Provide the [X, Y] coordinate of the cell's center where the given text is located.  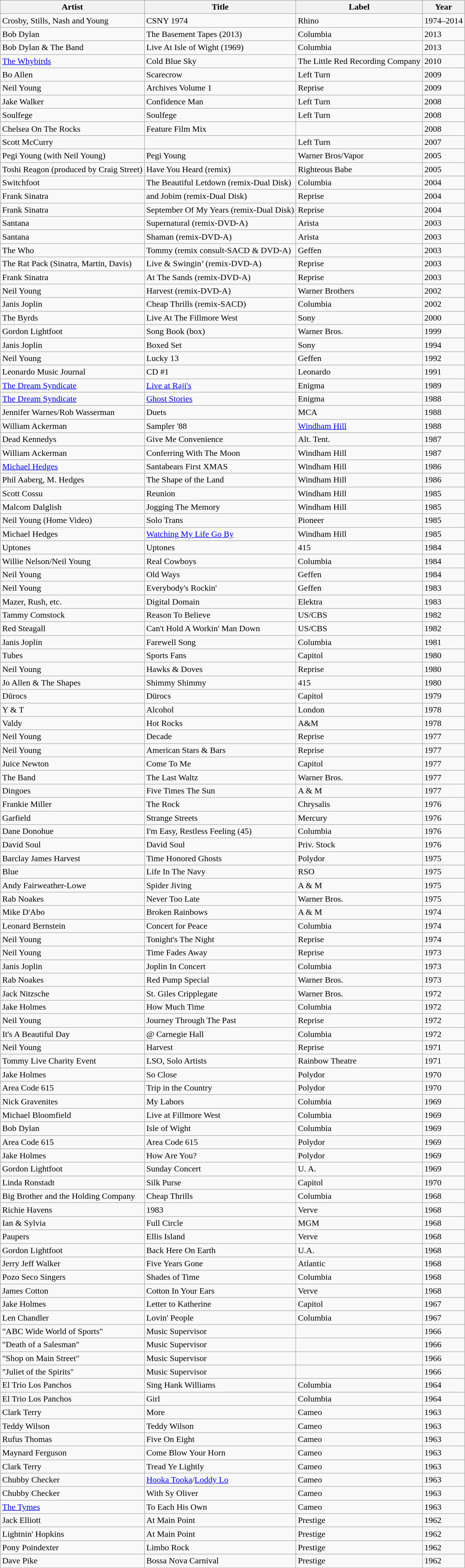
Boxed Set [220, 345]
Nick Gravenites [72, 1102]
Conferring With The Moon [220, 453]
Shimmy Shimmy [220, 683]
CD #1 [220, 372]
Reunion [220, 493]
Sing Hank Williams [220, 1385]
Righteous Babe [359, 169]
Elektra [359, 602]
Dave Pike [72, 1561]
Linda Ronstadt [72, 1182]
Rhino [359, 21]
The Rat Pack (Sinatra, Martin, Davis) [72, 264]
Tread Ye Lightly [220, 1466]
Bob Dylan & The Band [72, 48]
Isle of Wight [220, 1129]
Rufus Thomas [72, 1439]
Atlantic [359, 1264]
Tommy Live Charity Event [72, 1061]
The Beautiful Letdown (remix-Dual Disk) [220, 183]
I'm Easy, Restless Feeling (45) [220, 831]
1999 [444, 331]
U.A. [359, 1250]
Solo Trans [220, 520]
Warner Bros/Vapor [359, 155]
Lovin' People [220, 1318]
Garfield [72, 818]
Rainbow Theatre [359, 1061]
A&M [359, 723]
2000 [444, 318]
"Juliet of the Spirits" [72, 1372]
Chrysalis [359, 804]
"Death of a Salesman" [72, 1345]
Leonardo [359, 372]
Live at Raji's [220, 385]
Watching My Life Go By [220, 534]
CSNY 1974 [220, 21]
Warner Brothers [359, 291]
Pioneer [359, 520]
Letter to Katherine [220, 1304]
Valdy [72, 723]
Never Too Late [220, 899]
1991 [444, 372]
Ghost Stories [220, 399]
Label [359, 7]
Supernatural (remix-DVD-A) [220, 223]
@ Carnegie Hall [220, 1034]
Year [444, 7]
Five On Eight [220, 1439]
Decade [220, 737]
Richie Havens [72, 1209]
Confidence Man [220, 102]
Full Circle [220, 1223]
Mercury [359, 818]
Juice Newton [72, 764]
Ian & Sylvia [72, 1223]
Live at Fillmore West [220, 1115]
How Are You? [220, 1155]
Dane Donohue [72, 831]
and Jobim (remix-Dual Disk) [220, 196]
Limbo Rock [220, 1547]
Tommy (remix consult-SACD & DVD-A) [220, 250]
Back Here On Earth [220, 1250]
Leonard Bernstein [72, 926]
Frankie Miller [72, 804]
Pegi Young (with Neil Young) [72, 155]
Jack Elliott [72, 1520]
Title [220, 7]
Jennifer Warnes/Rob Wasserman [72, 413]
Jerry Jeff Walker [72, 1264]
It's A Beautiful Day [72, 1034]
Neil Young (Home Video) [72, 520]
Live At The Fillmore West [220, 318]
Life In The Navy [220, 872]
1981 [444, 642]
Bossa Nova Carnival [220, 1561]
Tonight's The Night [220, 939]
2010 [444, 61]
Can't Hold A Workin' Man Down [220, 629]
Red Pump Special [220, 980]
Trip in the Country [220, 1088]
Dingoes [72, 791]
Reason To Believe [220, 615]
Jack Nitzsche [72, 993]
Red Steagall [72, 629]
Paupers [72, 1236]
Jogging The Memory [220, 507]
1979 [444, 696]
The Little Red Recording Company [359, 61]
Hawks & Doves [220, 669]
Len Chandler [72, 1318]
Five Years Gone [220, 1264]
Chelsea On The Rocks [72, 129]
Time Fades Away [220, 953]
Pegi Young [220, 155]
Pozo Seco Singers [72, 1277]
Live At Isle of Wight (1969) [220, 48]
Digital Domain [220, 602]
So Close [220, 1075]
Alcohol [220, 710]
My Labors [220, 1102]
Big Brother and the Holding Company [72, 1196]
Real Cowboys [220, 561]
Lightnin' Hopkins [72, 1534]
Jo Allen & The Shapes [72, 683]
Shaman (remix-DVD-A) [220, 237]
Song Book (box) [220, 331]
Journey Through The Past [220, 1020]
Artist [72, 7]
Give Me Convenience [220, 439]
Scott McCurry [72, 142]
2007 [444, 142]
The Byrds [72, 318]
Ellis Island [220, 1236]
Hot Rocks [220, 723]
With Sy Oliver [220, 1493]
Y & T [72, 710]
Girl [220, 1399]
1992 [444, 358]
Joplin In Concert [220, 966]
MGM [359, 1223]
The Last Waltz [220, 777]
Broken Rainbows [220, 912]
The Band [72, 777]
Jake Walker [72, 102]
Cheap Thrills (remix-SACD) [220, 304]
The Tymes [72, 1507]
Feature Film Mix [220, 129]
Pony Poindexter [72, 1547]
Come To Me [220, 764]
Have You Heard (remix) [220, 169]
The Whybirds [72, 61]
RSO [359, 872]
Time Honored Ghosts [220, 858]
Cotton In Your Ears [220, 1291]
Archives Volume 1 [220, 88]
Harvest (remix-DVD-A) [220, 291]
Cheap Thrills [220, 1196]
Barclay James Harvest [72, 858]
Mazer, Rush, etc. [72, 602]
Sunday Concert [220, 1169]
Santabears First XMAS [220, 466]
More [220, 1412]
London [359, 710]
Tammy Comstock [72, 615]
Duets [220, 413]
1974–2014 [444, 21]
"Shop on Main Street" [72, 1358]
The Basement Tapes (2013) [220, 34]
Lucky 13 [220, 358]
Tubes [72, 656]
Malcom Dalglish [72, 507]
Phil Aaberg, M. Hedges [72, 480]
Scarecrow [220, 75]
How Much Time [220, 1007]
"ABC Wide World of Sports" [72, 1331]
Toshi Reagon (produced by Craig Street) [72, 169]
Blue [72, 872]
St. Giles Cripplegate [220, 993]
1989 [444, 385]
Alt. Tent. [359, 439]
Andy Fairweather-Lowe [72, 885]
Silk Purse [220, 1182]
Sports Fans [220, 656]
Live & Swingin’ (remix-DVD-A) [220, 264]
The Rock [220, 804]
Spider Jiving [220, 885]
Sampler '88 [220, 426]
Shades of Time [220, 1277]
1994 [444, 345]
Scott Cossu [72, 493]
The Shape of the Land [220, 480]
Come Blow Your Horn [220, 1453]
Crosby, Stills, Nash and Young [72, 21]
Maynard Ferguson [72, 1453]
Michael Bloomfield [72, 1115]
Old Ways [220, 574]
Willie Nelson/Neil Young [72, 561]
Mike D'Abo [72, 912]
The Who [72, 250]
Dead Kennedys [72, 439]
LSO, Solo Artists [220, 1061]
Harvest [220, 1048]
Everybody's Rockin' [220, 588]
Five Times The Sun [220, 791]
Priv. Stock [359, 845]
Hooka Tooka/Loddy Lo [220, 1480]
MCA [359, 413]
American Stars & Bars [220, 750]
Strange Streets [220, 818]
Farewell Song [220, 642]
At The Sands (remix-DVD-A) [220, 277]
James Cotton [72, 1291]
To Each His Own [220, 1507]
Switchfoot [72, 183]
U. A. [359, 1169]
Cold Blue Sky [220, 61]
Leonardo Music Journal [72, 372]
Concert for Peace [220, 926]
September Of My Years (remix-Dual Disk) [220, 210]
Bo Allen [72, 75]
